Search for the cell housing the specified text and yield its (X, Y) center coordinate. 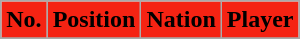
No. (24, 20)
Position (94, 20)
Nation (181, 20)
Player (260, 20)
